Search for the cell housing the specified text and yield its (x, y) center coordinate. 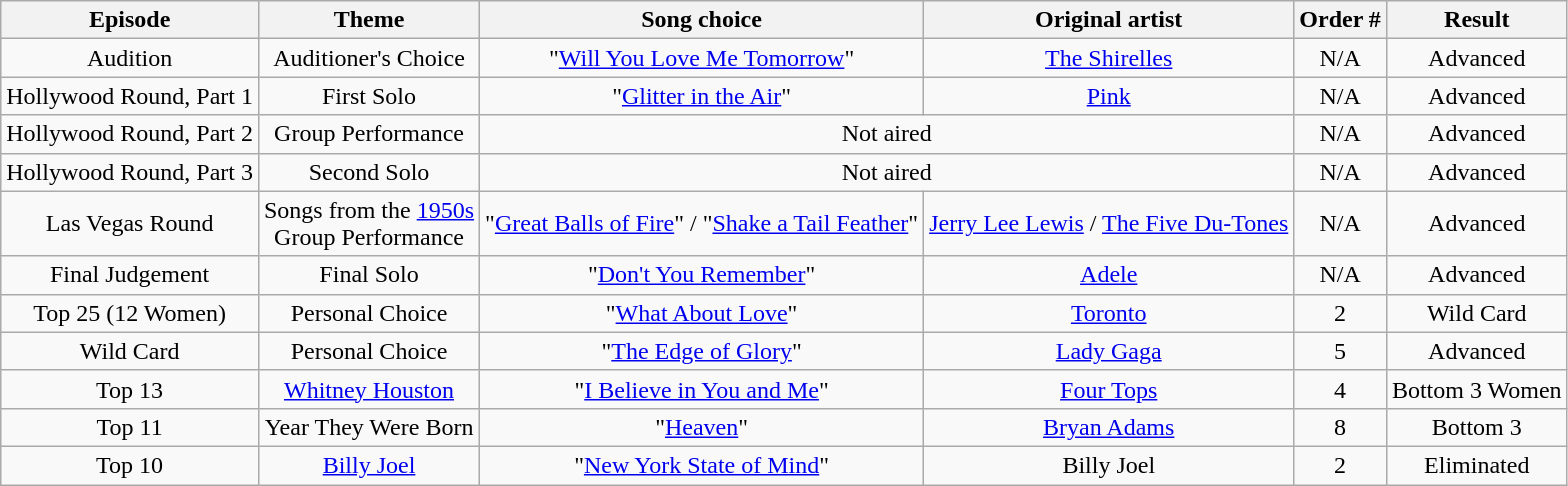
Top 10 (130, 465)
"New York State of Mind" (702, 465)
Audition (130, 58)
4 (1340, 389)
Result (1476, 20)
"Great Balls of Fire" / "Shake a Tail Feather" (702, 224)
Theme (368, 20)
Las Vegas Round (130, 224)
5 (1340, 351)
Eliminated (1476, 465)
"I Believe in You and Me" (702, 389)
Year They Were Born (368, 427)
Top 25 (12 Women) (130, 313)
Toronto (1109, 313)
Order # (1340, 20)
Bottom 3 (1476, 427)
8 (1340, 427)
Group Performance (368, 134)
Bryan Adams (1109, 427)
"Glitter in the Air" (702, 96)
Jerry Lee Lewis / The Five Du-Tones (1109, 224)
First Solo (368, 96)
Second Solo (368, 172)
Auditioner's Choice (368, 58)
Pink (1109, 96)
Bottom 3 Women (1476, 389)
The Shirelles (1109, 58)
Original artist (1109, 20)
Hollywood Round, Part 2 (130, 134)
Final Judgement (130, 275)
Whitney Houston (368, 389)
"Will You Love Me Tomorrow" (702, 58)
Final Solo (368, 275)
"Heaven" (702, 427)
Top 13 (130, 389)
Songs from the 1950sGroup Performance (368, 224)
Hollywood Round, Part 3 (130, 172)
"The Edge of Glory" (702, 351)
Episode (130, 20)
"Don't You Remember" (702, 275)
Lady Gaga (1109, 351)
Song choice (702, 20)
Four Tops (1109, 389)
Top 11 (130, 427)
"What About Love" (702, 313)
Hollywood Round, Part 1 (130, 96)
Adele (1109, 275)
